From the cell containing the given text, extract its center point as (X, Y) coordinate. 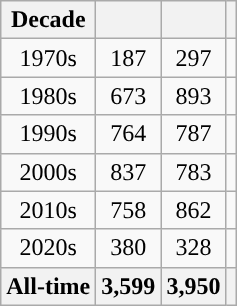
328 (194, 248)
3,599 (128, 286)
2020s (48, 248)
2010s (48, 210)
783 (194, 172)
380 (128, 248)
187 (128, 58)
1990s (48, 134)
1970s (48, 58)
758 (128, 210)
All-time (48, 286)
862 (194, 210)
3,950 (194, 286)
Decade (48, 20)
837 (128, 172)
893 (194, 96)
1980s (48, 96)
673 (128, 96)
297 (194, 58)
764 (128, 134)
2000s (48, 172)
787 (194, 134)
